Return the [x, y] coordinate for the center point of the cell that contains the specified text.  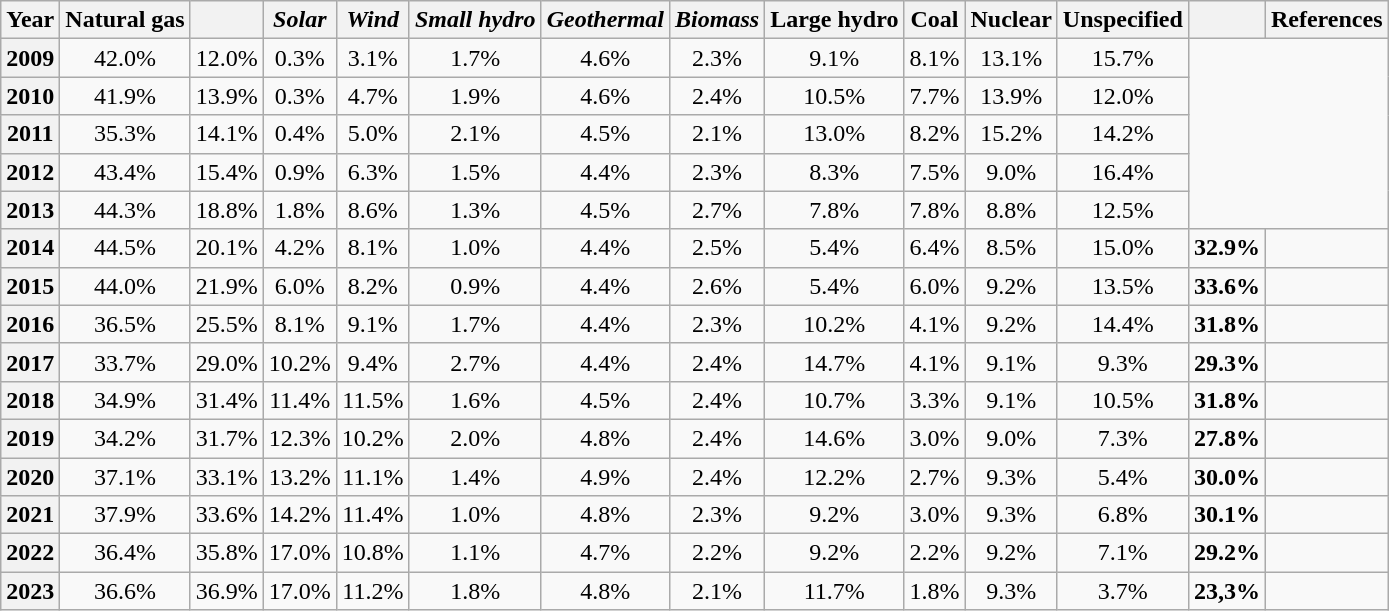
12.3% [300, 438]
2023 [30, 591]
7.7% [934, 96]
31.4% [226, 400]
2020 [30, 477]
13.5% [1122, 286]
11.2% [372, 591]
11.5% [372, 400]
2.5% [718, 248]
44.5% [125, 248]
44.0% [125, 286]
2016 [30, 324]
2.0% [475, 438]
25.5% [226, 324]
14.1% [226, 134]
2022 [30, 553]
37.1% [125, 477]
4.2% [300, 248]
2009 [30, 58]
31.7% [226, 438]
Coal [934, 20]
8.8% [1011, 210]
34.9% [125, 400]
20.1% [226, 248]
8.6% [372, 210]
41.9% [125, 96]
References [1326, 20]
2013 [30, 210]
29.3% [1226, 362]
15.4% [226, 172]
8.5% [1011, 248]
43.4% [125, 172]
21.9% [226, 286]
18.8% [226, 210]
4.9% [605, 477]
12.2% [834, 477]
2018 [30, 400]
6.3% [372, 172]
Natural gas [125, 20]
42.0% [125, 58]
15.7% [1122, 58]
30.0% [1226, 477]
6.8% [1122, 515]
2.6% [718, 286]
2011 [30, 134]
36.4% [125, 553]
0.4% [300, 134]
29.0% [226, 362]
1.5% [475, 172]
1.9% [475, 96]
2021 [30, 515]
1.6% [475, 400]
10.8% [372, 553]
3.7% [1122, 591]
2012 [30, 172]
36.9% [226, 591]
2015 [30, 286]
Solar [300, 20]
33.1% [226, 477]
35.8% [226, 553]
5.0% [372, 134]
32.9% [1226, 248]
10.7% [834, 400]
Nuclear [1011, 20]
Unspecified [1122, 20]
6.4% [934, 248]
13.1% [1011, 58]
Biomass [718, 20]
23,3% [1226, 591]
2017 [30, 362]
Geothermal [605, 20]
2014 [30, 248]
14.6% [834, 438]
11.7% [834, 591]
9.4% [372, 362]
16.4% [1122, 172]
29.2% [1226, 553]
44.3% [125, 210]
15.0% [1122, 248]
13.0% [834, 134]
13.2% [300, 477]
2010 [30, 96]
37.9% [125, 515]
2019 [30, 438]
36.5% [125, 324]
1.4% [475, 477]
8.3% [834, 172]
33.7% [125, 362]
36.6% [125, 591]
7.1% [1122, 553]
15.2% [1011, 134]
Wind [372, 20]
3.3% [934, 400]
7.5% [934, 172]
Large hydro [834, 20]
11.1% [372, 477]
Year [30, 20]
14.4% [1122, 324]
30.1% [1226, 515]
1.3% [475, 210]
Small hydro [475, 20]
3.1% [372, 58]
34.2% [125, 438]
7.3% [1122, 438]
14.7% [834, 362]
27.8% [1226, 438]
12.5% [1122, 210]
35.3% [125, 134]
1.1% [475, 553]
